Locate the cell with the specified text and output its [x, y] center coordinate. 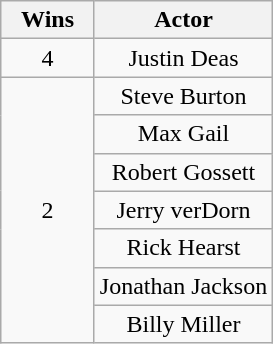
Steve Burton [183, 96]
Max Gail [183, 134]
Justin Deas [183, 58]
2 [48, 210]
Rick Hearst [183, 248]
Jerry verDorn [183, 210]
Billy Miller [183, 324]
Robert Gossett [183, 172]
Wins [48, 20]
Jonathan Jackson [183, 286]
4 [48, 58]
Actor [183, 20]
